Determine the [X, Y] coordinate at the center of the cell enclosing the given text.  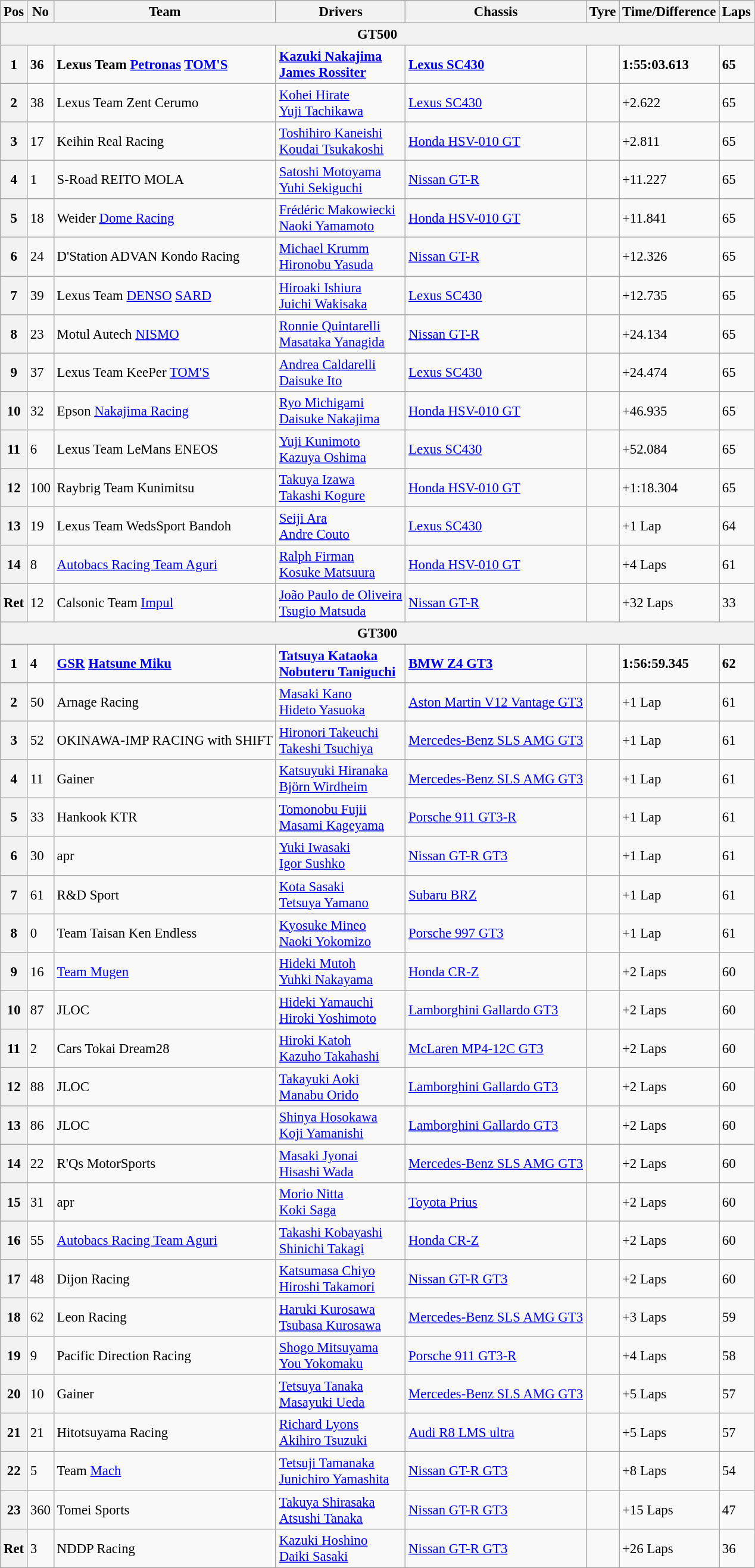
Team [164, 12]
Tatsuya Kataoka Nobuteru Taniguchi [341, 664]
Hideki Yamauchi Hiroki Yoshimoto [341, 1010]
+32 Laps [669, 602]
Toyota Prius [496, 1202]
Lexus Team KeePer TOM'S [164, 373]
20 [14, 1394]
0 [40, 933]
+26 Laps [669, 1548]
55 [40, 1241]
Tomonobu Fujii Masami Kageyama [341, 818]
Audi R8 LMS ultra [496, 1432]
Kohei Hirate Yuji Tachikawa [341, 104]
Hankook KTR [164, 818]
Lexus Team LeMans ENEOS [164, 449]
Toshihiro Kaneishi Koudai Tsukakoshi [341, 142]
52 [40, 741]
Kyosuke Mineo Naoki Yokomizo [341, 933]
João Paulo de Oliveira Tsugio Matsuda [341, 602]
Aston Martin V12 Vantage GT3 [496, 702]
Masaki Kano Hideto Yasuoka [341, 702]
Yuji Kunimoto Kazuya Oshima [341, 449]
Takayuki Aoki Manabu Orido [341, 1087]
Lexus Team Zent Cerumo [164, 104]
Subaru BRZ [496, 894]
+11.227 [669, 180]
Motul Autech NISMO [164, 333]
48 [40, 1279]
87 [40, 1010]
+2.811 [669, 142]
McLaren MP4-12C GT3 [496, 1049]
Ralph Firman Kosuke Matsuura [341, 564]
+52.084 [669, 449]
OKINAWA-IMP RACING with SHIFT [164, 741]
+8 Laps [669, 1472]
Lexus Team Petronas TOM'S [164, 64]
Pacific Direction Racing [164, 1356]
+12.326 [669, 257]
Cars Tokai Dream28 [164, 1049]
360 [40, 1510]
Hiroki Katoh Kazuho Takahashi [341, 1049]
32 [40, 411]
Laps [737, 12]
Ryo Michigami Daisuke Nakajima [341, 411]
Kazuki Hoshino Daiki Sasaki [341, 1548]
+1:18.304 [669, 488]
NDDP Racing [164, 1548]
Team Taisan Ken Endless [164, 933]
Hiroaki Ishiura Juichi Wakisaka [341, 295]
Chassis [496, 12]
Calsonic Team Impul [164, 602]
Morio Nitta Koki Saga [341, 1202]
Time/Difference [669, 12]
Kazuki Nakajima James Rossiter [341, 64]
Michael Krumm Hironobu Yasuda [341, 257]
Takuya Izawa Takashi Kogure [341, 488]
Arnage Racing [164, 702]
Porsche 997 GT3 [496, 933]
Masaki Jyonai Hisashi Wada [341, 1163]
Ronnie Quintarelli Masataka Yanagida [341, 333]
No [40, 12]
+15 Laps [669, 1510]
64 [737, 526]
Satoshi Motoyama Yuhi Sekiguchi [341, 180]
Richard Lyons Akihiro Tsuzuki [341, 1432]
Katsuyuki Hiranaka Björn Wirdheim [341, 779]
39 [40, 295]
58 [737, 1356]
Hitotsuyama Racing [164, 1432]
Pos [14, 12]
Yuki Iwasaki Igor Sushko [341, 856]
Shogo Mitsuyama You Yokomaku [341, 1356]
Weider Dome Racing [164, 218]
Team Mugen [164, 972]
+3 Laps [669, 1318]
54 [737, 1472]
BMW Z4 GT3 [496, 664]
Leon Racing [164, 1318]
86 [40, 1125]
37 [40, 373]
24 [40, 257]
Frédéric Makowiecki Naoki Yamamoto [341, 218]
R'Qs MotorSports [164, 1163]
+24.134 [669, 333]
Takuya Shirasaka Atsushi Tanaka [341, 1510]
Haruki Kurosawa Tsubasa Kurosawa [341, 1318]
Katsumasa Chiyo Hiroshi Takamori [341, 1279]
Hideki Mutoh Yuhki Nakayama [341, 972]
Andrea Caldarelli Daisuke Ito [341, 373]
GSR Hatsune Miku [164, 664]
Takashi Kobayashi Shinichi Takagi [341, 1241]
Dijon Racing [164, 1279]
30 [40, 856]
S-Road REITO MOLA [164, 180]
Raybrig Team Kunimitsu [164, 488]
Team Mach [164, 1472]
D'Station ADVAN Kondo Racing [164, 257]
Tetsuya Tanaka Masayuki Ueda [341, 1394]
Lexus Team DENSO SARD [164, 295]
+2.622 [669, 104]
50 [40, 702]
Tetsuji Tamanaka Junichiro Yamashita [341, 1472]
Drivers [341, 12]
1:55:03.613 [669, 64]
88 [40, 1087]
+12.735 [669, 295]
+11.841 [669, 218]
Lexus Team WedsSport Bandoh [164, 526]
Epson Nakajima Racing [164, 411]
15 [14, 1202]
+24.474 [669, 373]
R&D Sport [164, 894]
+46.935 [669, 411]
38 [40, 104]
Tomei Sports [164, 1510]
59 [737, 1318]
Shinya Hosokawa Koji Yamanishi [341, 1125]
Keihin Real Racing [164, 142]
1:56:59.345 [669, 664]
100 [40, 488]
Kota Sasaki Tetsuya Yamano [341, 894]
Tyre [603, 12]
Hironori Takeuchi Takeshi Tsuchiya [341, 741]
47 [737, 1510]
GT300 [377, 633]
GT500 [377, 35]
Seiji Ara Andre Couto [341, 526]
31 [40, 1202]
